Locate the cell with the specified text and output its (X, Y) center coordinate. 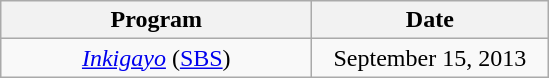
Inkigayo (SBS) (156, 58)
September 15, 2013 (430, 58)
Date (430, 20)
Program (156, 20)
